Pinpoint the cell where the given text exists, returning its (X, Y) midpoint coordinate. 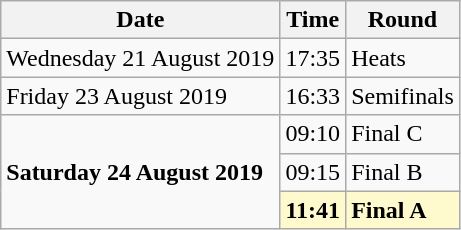
Friday 23 August 2019 (140, 96)
Final C (403, 134)
09:10 (313, 134)
Final B (403, 172)
Saturday 24 August 2019 (140, 172)
11:41 (313, 210)
Wednesday 21 August 2019 (140, 58)
Heats (403, 58)
16:33 (313, 96)
Round (403, 20)
Final A (403, 210)
17:35 (313, 58)
Date (140, 20)
Semifinals (403, 96)
Time (313, 20)
09:15 (313, 172)
